Extract the (X, Y) coordinate from the center of the cell holding the provided text.  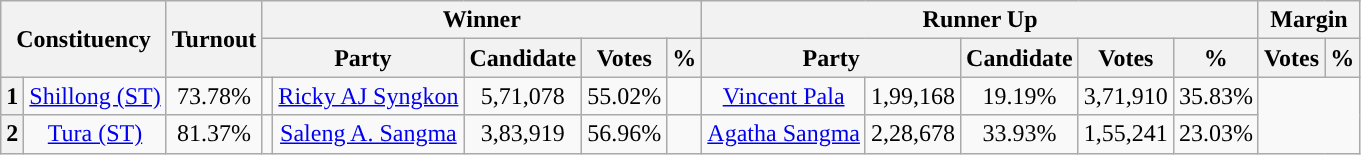
1,99,168 (912, 96)
Vincent Pala (784, 96)
2,28,678 (912, 134)
Agatha Sangma (784, 134)
81.37% (214, 134)
Ricky AJ Syngkon (368, 96)
55.02% (624, 96)
Turnout (214, 39)
5,71,078 (523, 96)
19.19% (1020, 96)
56.96% (624, 134)
Winner (482, 20)
1 (12, 96)
Runner Up (980, 20)
73.78% (214, 96)
Constituency (84, 39)
2 (12, 134)
Shillong (ST) (95, 96)
3,83,919 (523, 134)
35.83% (1216, 96)
23.03% (1216, 134)
Saleng A. Sangma (368, 134)
3,71,910 (1126, 96)
33.93% (1020, 134)
Tura (ST) (95, 134)
Margin (1308, 20)
1,55,241 (1126, 134)
